From the cell containing the given text, extract its center point as (X, Y) coordinate. 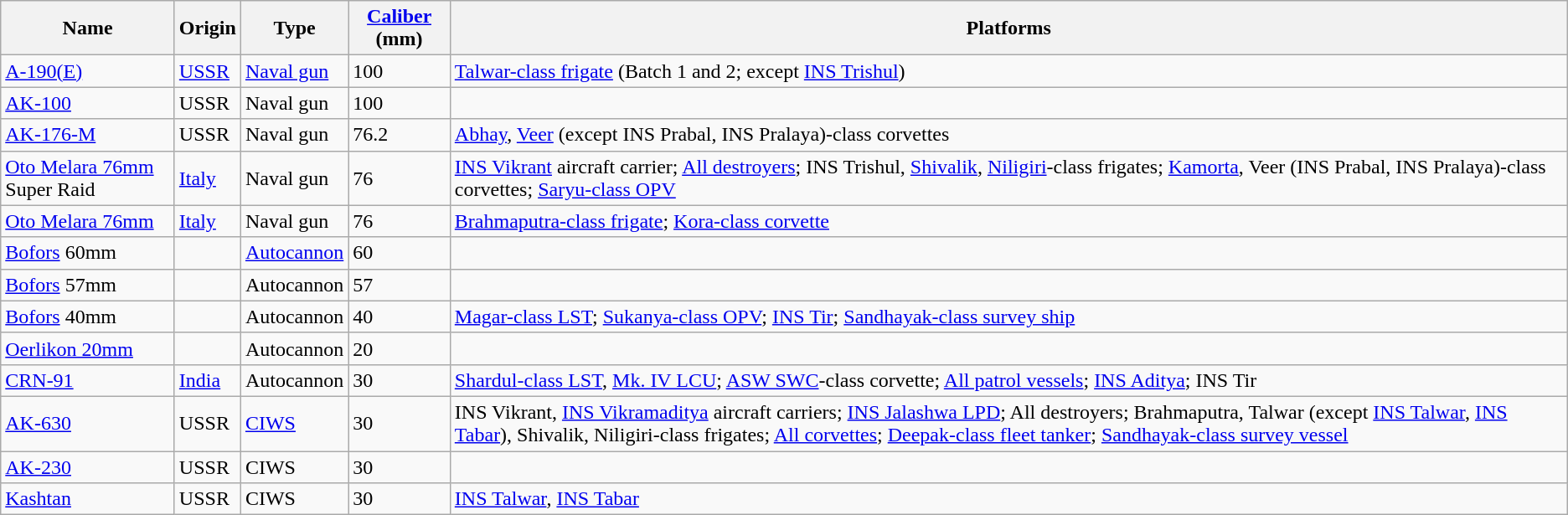
57 (400, 285)
AK-100 (88, 103)
AK-630 (88, 424)
Origin (208, 28)
60 (400, 253)
Bofors 57mm (88, 285)
Brahmaputra-class frigate; Kora-class corvette (1008, 221)
AK-230 (88, 466)
Platforms (1008, 28)
AK-176-M (88, 135)
Oerlikon 20mm (88, 348)
Abhay, Veer (except INS Prabal, INS Pralaya)-class corvettes (1008, 135)
INS Talwar, INS Tabar (1008, 499)
Bofors 40mm (88, 317)
20 (400, 348)
Oto Melara 76mm (88, 221)
40 (400, 317)
CRN-91 (88, 380)
Talwar-class frigate (Batch 1 and 2; except INS Trishul) (1008, 71)
India (208, 380)
Bofors 60mm (88, 253)
Oto Melara 76mm Super Raid (88, 178)
Type (294, 28)
Name (88, 28)
76.2 (400, 135)
Caliber (mm) (400, 28)
A-190(E) (88, 71)
Kashtan (88, 499)
Magar-class LST; Sukanya-class OPV; INS Tir; Sandhayak-class survey ship (1008, 317)
Shardul-class LST, Mk. IV LCU; ASW SWC-class corvette; All patrol vessels; INS Aditya; INS Tir (1008, 380)
